Detect which cell encompasses the target text, then output its (X, Y) center coordinate. 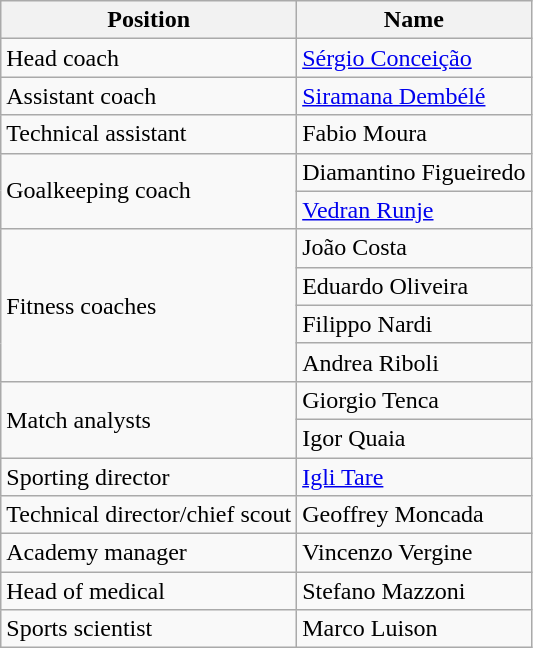
Siramana Dembélé (414, 96)
João Costa (414, 248)
Eduardo Oliveira (414, 286)
Stefano Mazzoni (414, 591)
Position (149, 20)
Fabio Moura (414, 134)
Sérgio Conceição (414, 58)
Head coach (149, 58)
Vedran Runje (414, 210)
Vincenzo Vergine (414, 553)
Sports scientist (149, 629)
Filippo Nardi (414, 324)
Igor Quaia (414, 438)
Andrea Riboli (414, 362)
Sporting director (149, 477)
Academy manager (149, 553)
Assistant coach (149, 96)
Marco Luison (414, 629)
Match analysts (149, 419)
Igli Tare (414, 477)
Technical assistant (149, 134)
Head of medical (149, 591)
Geoffrey Moncada (414, 515)
Name (414, 20)
Fitness coaches (149, 305)
Giorgio Tenca (414, 400)
Diamantino Figueiredo (414, 172)
Goalkeeping coach (149, 191)
Technical director/chief scout (149, 515)
